Scan for the cell matching the given text and deliver its (X, Y) coordinate at center. 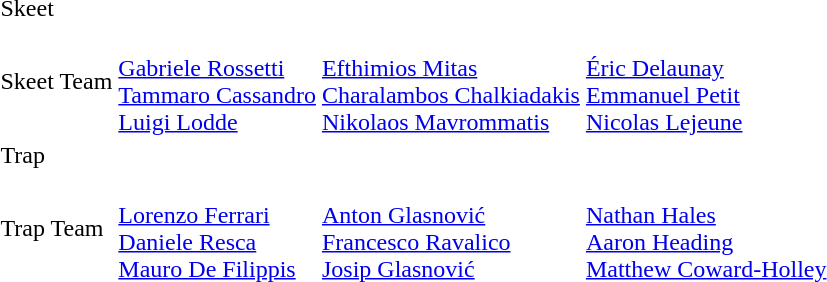
Efthimios MitasCharalambos ChalkiadakisNikolaos Mavrommatis (450, 82)
Gabriele RossettiTammaro CassandroLuigi Lodde (218, 82)
